Provide the (x, y) coordinate of the cell's center where the given text is located.  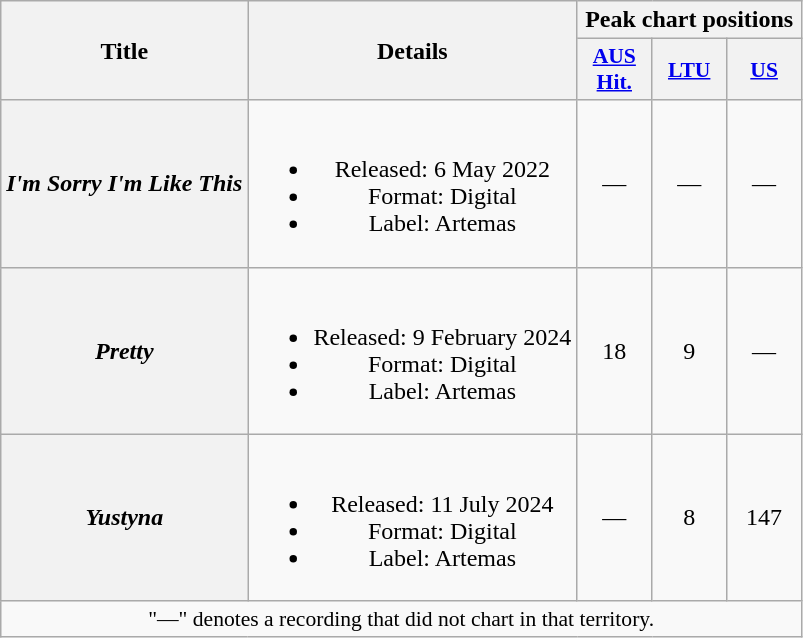
Details (412, 50)
I'm Sorry I'm Like This (124, 184)
147 (764, 518)
LTU (690, 70)
Released: 9 February 2024Format: DigitalLabel: Artemas (412, 350)
AUSHit. (614, 70)
US (764, 70)
"—" denotes a recording that did not chart in that territory. (402, 619)
18 (614, 350)
Pretty (124, 350)
Peak chart positions (690, 20)
Released: 11 July 2024Format: DigitalLabel: Artemas (412, 518)
9 (690, 350)
Released: 6 May 2022Format: DigitalLabel: Artemas (412, 184)
8 (690, 518)
Yustyna (124, 518)
Title (124, 50)
